Capture the cell that displays the provided text and extract its (X, Y) central coordinate. 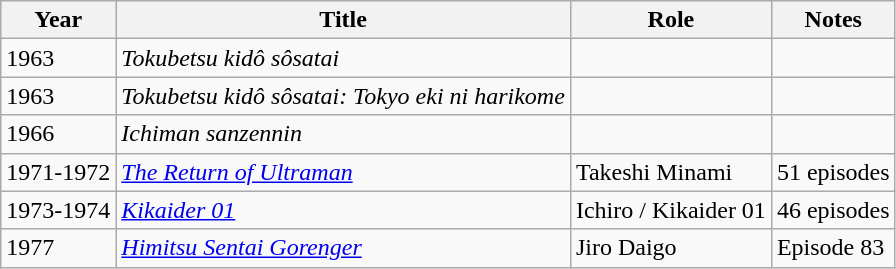
Himitsu Sentai Gorenger (344, 248)
Tokubetsu kidô sôsatai (344, 58)
Role (670, 20)
1977 (58, 248)
Tokubetsu kidô sôsatai: Tokyo eki ni harikome (344, 96)
Title (344, 20)
1973-1974 (58, 210)
Takeshi Minami (670, 172)
Notes (833, 20)
51 episodes (833, 172)
Kikaider 01 (344, 210)
Episode 83 (833, 248)
1966 (58, 134)
46 episodes (833, 210)
Year (58, 20)
Ichiman sanzennin (344, 134)
Ichiro / Kikaider 01 (670, 210)
The Return of Ultraman (344, 172)
Jiro Daigo (670, 248)
1971-1972 (58, 172)
